Return the [x, y] coordinate for the center point of the cell that contains the specified text.  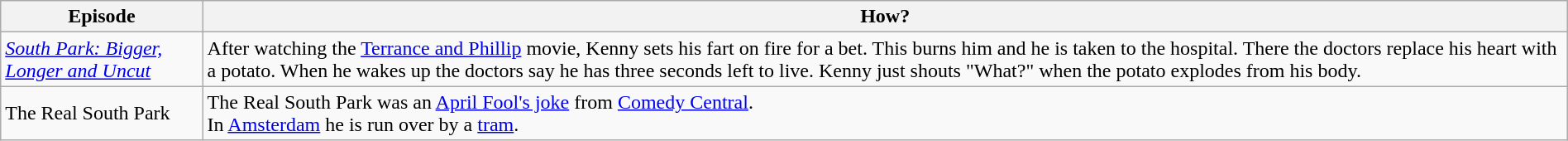
The Real South Park [102, 113]
The Real South Park was an April Fool's joke from Comedy Central.In Amsterdam he is run over by a tram. [885, 113]
South Park: Bigger, Longer and Uncut [102, 60]
Episode [102, 17]
How? [885, 17]
